Output the [x, y] coordinate of the center of the cell containing the given text.  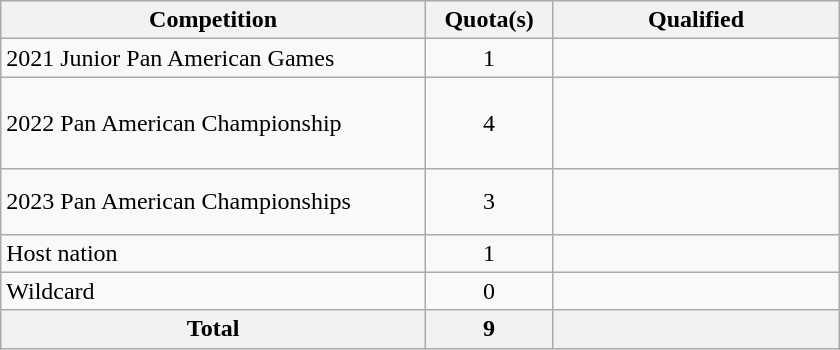
2023 Pan American Championships [214, 202]
Quota(s) [488, 20]
0 [488, 291]
9 [488, 329]
Host nation [214, 253]
4 [488, 123]
3 [488, 202]
Total [214, 329]
2021 Junior Pan American Games [214, 58]
Wildcard [214, 291]
2022 Pan American Championship [214, 123]
Qualified [696, 20]
Competition [214, 20]
